Pinpoint the cell where the given text exists, returning its (X, Y) midpoint coordinate. 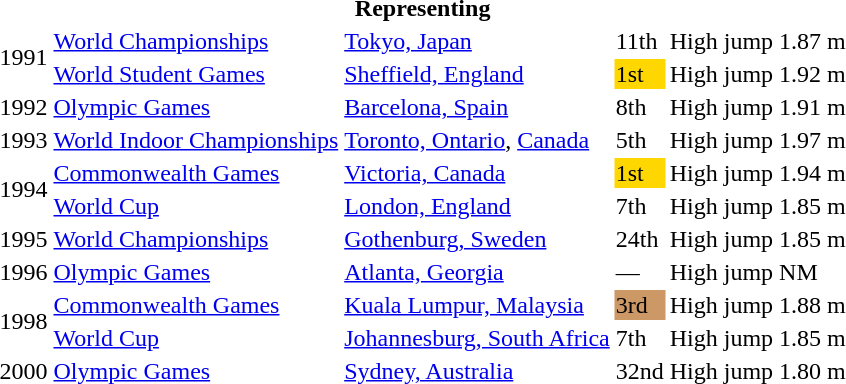
World Student Games (196, 74)
World Indoor Championships (196, 140)
— (640, 272)
8th (640, 107)
London, England (478, 206)
24th (640, 239)
11th (640, 41)
Kuala Lumpur, Malaysia (478, 305)
Sheffield, England (478, 74)
Barcelona, Spain (478, 107)
5th (640, 140)
Toronto, Ontario, Canada (478, 140)
Victoria, Canada (478, 173)
Tokyo, Japan (478, 41)
Atlanta, Georgia (478, 272)
Johannesburg, South Africa (478, 338)
3rd (640, 305)
Gothenburg, Sweden (478, 239)
